Locate the cell with the specified text and output its (x, y) center coordinate. 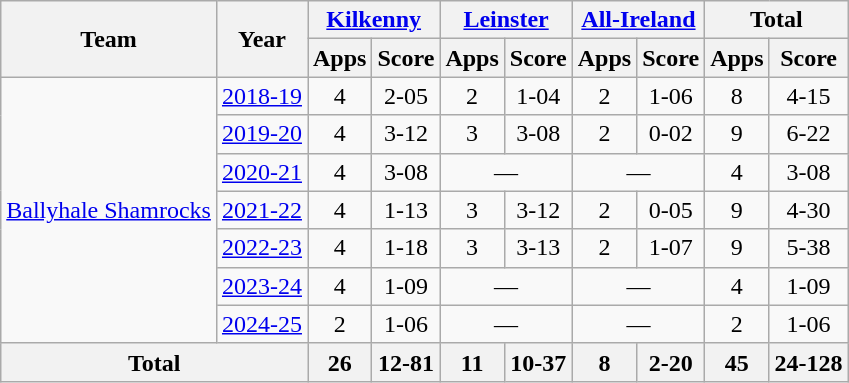
2018-19 (262, 96)
24-128 (808, 362)
Year (262, 39)
All-Ireland (638, 20)
3-13 (538, 248)
5-38 (808, 248)
Team (109, 39)
Leinster (506, 20)
4-30 (808, 210)
2024-25 (262, 324)
2019-20 (262, 134)
6-22 (808, 134)
0-05 (671, 210)
2023-24 (262, 286)
12-81 (406, 362)
2-20 (671, 362)
Kilkenny (374, 20)
Ballyhale Shamrocks (109, 210)
4-15 (808, 96)
1-18 (406, 248)
1-13 (406, 210)
2021-22 (262, 210)
2-05 (406, 96)
0-02 (671, 134)
1-07 (671, 248)
45 (737, 362)
2022-23 (262, 248)
10-37 (538, 362)
1-04 (538, 96)
11 (472, 362)
26 (340, 362)
2020-21 (262, 172)
